Scan for the cell matching the given text and deliver its (X, Y) coordinate at center. 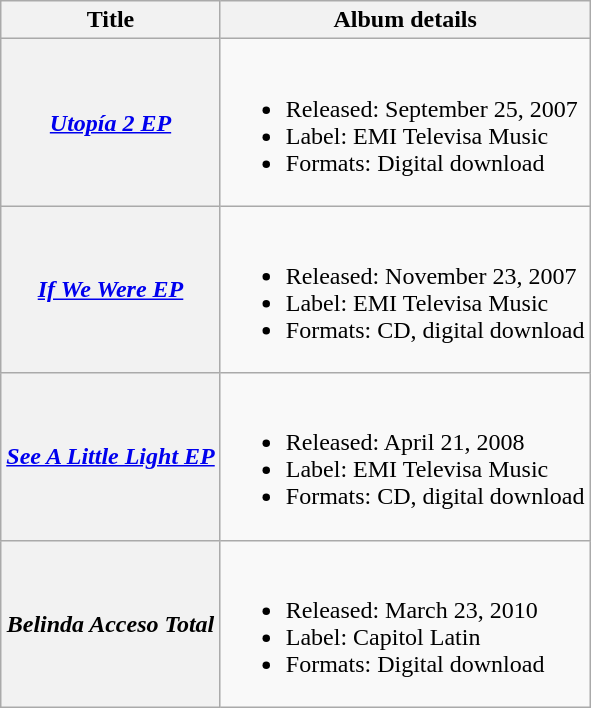
If We Were EP (111, 290)
See A Little Light EP (111, 456)
Released: April 21, 2008Label: EMI Televisa MusicFormats: CD, digital download (405, 456)
Released: March 23, 2010Label: Capitol LatinFormats: Digital download (405, 624)
Released: September 25, 2007Label: EMI Televisa MusicFormats: Digital download (405, 122)
Belinda Acceso Total (111, 624)
Album details (405, 20)
Utopía 2 EP (111, 122)
Title (111, 20)
Released: November 23, 2007Label: EMI Televisa MusicFormats: CD, digital download (405, 290)
